Determine the [X, Y] coordinate at the center of the cell enclosing the given text.  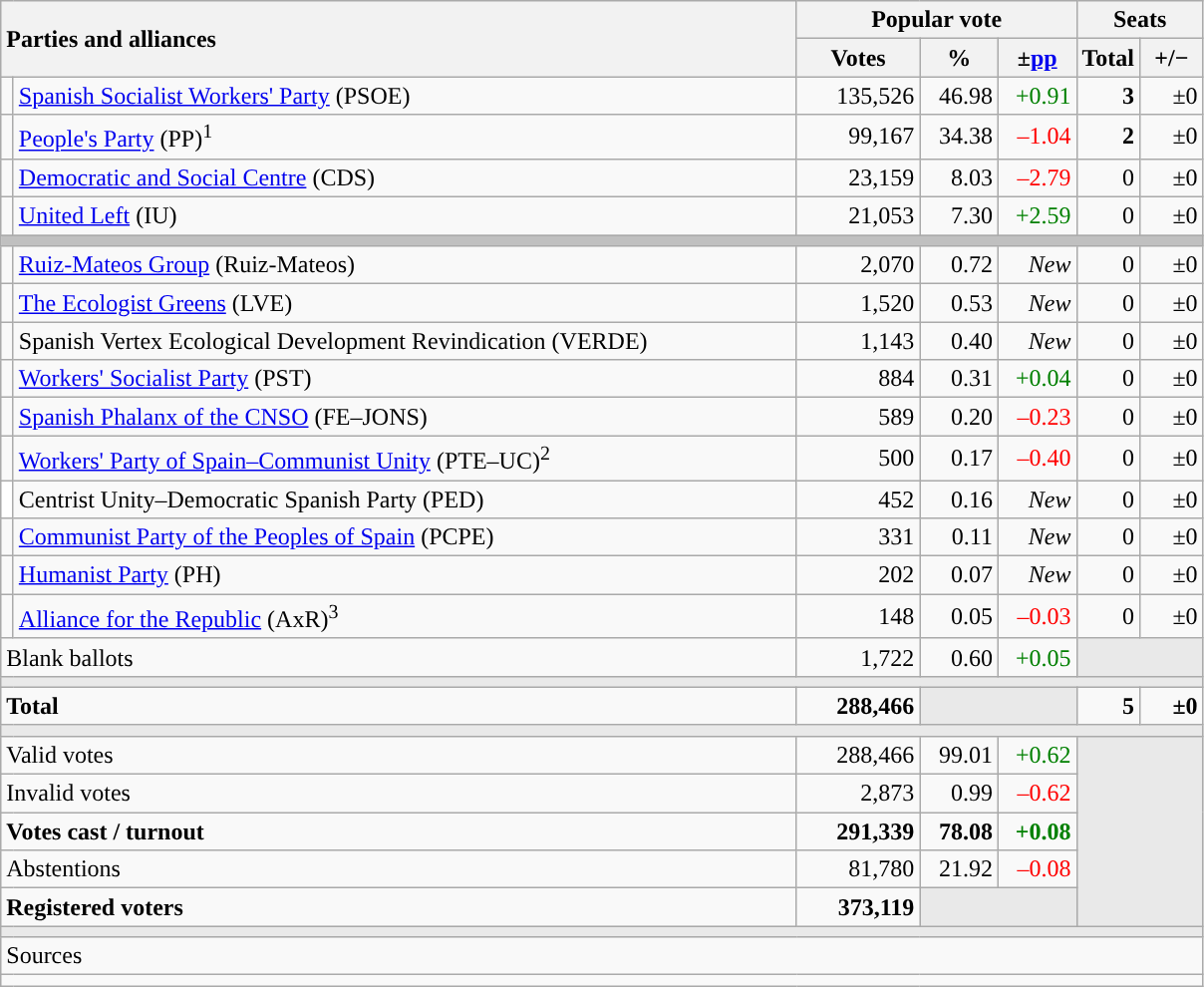
–1.04 [1037, 138]
People's Party (PP)1 [405, 138]
Parties and alliances [399, 39]
3 [1108, 96]
±pp [1037, 58]
23,159 [858, 177]
Sources [602, 956]
21.92 [959, 869]
5 [1108, 706]
–0.40 [1037, 459]
0.17 [959, 459]
Workers' Socialist Party (PST) [405, 379]
Popular vote [937, 20]
Centrist Unity–Democratic Spanish Party (PED) [405, 499]
0.16 [959, 499]
United Left (IU) [405, 216]
884 [858, 379]
Registered voters [399, 907]
+0.04 [1037, 379]
148 [858, 616]
1,722 [858, 657]
Ruiz-Mateos Group (Ruiz-Mateos) [405, 265]
331 [858, 537]
+0.62 [1037, 756]
Spanish Phalanx of the CNSO (FE–JONS) [405, 417]
291,339 [858, 831]
Workers' Party of Spain–Communist Unity (PTE–UC)2 [405, 459]
Abstentions [399, 869]
81,780 [858, 869]
78.08 [959, 831]
0.20 [959, 417]
–0.03 [1037, 616]
373,119 [858, 907]
Spanish Vertex Ecological Development Revindication (VERDE) [405, 341]
Seats [1140, 20]
589 [858, 417]
+2.59 [1037, 216]
–0.23 [1037, 417]
Spanish Socialist Workers' Party (PSOE) [405, 96]
500 [858, 459]
0.11 [959, 537]
99,167 [858, 138]
Alliance for the Republic (AxR)3 [405, 616]
452 [858, 499]
99.01 [959, 756]
0.05 [959, 616]
Blank ballots [399, 657]
+0.05 [1037, 657]
0.99 [959, 794]
0.07 [959, 575]
Communist Party of the Peoples of Spain (PCPE) [405, 537]
–0.08 [1037, 869]
1,143 [858, 341]
2,070 [858, 265]
0.40 [959, 341]
% [959, 58]
21,053 [858, 216]
–2.79 [1037, 177]
46.98 [959, 96]
Humanist Party (PH) [405, 575]
2,873 [858, 794]
+0.08 [1037, 831]
Democratic and Social Centre (CDS) [405, 177]
0.60 [959, 657]
7.30 [959, 216]
–0.62 [1037, 794]
Votes cast / turnout [399, 831]
202 [858, 575]
0.53 [959, 303]
Invalid votes [399, 794]
135,526 [858, 96]
0.31 [959, 379]
+/− [1172, 58]
0.72 [959, 265]
2 [1108, 138]
Votes [858, 58]
1,520 [858, 303]
The Ecologist Greens (LVE) [405, 303]
+0.91 [1037, 96]
34.38 [959, 138]
Valid votes [399, 756]
8.03 [959, 177]
